For the text-containing cell, return its midpoint in [X, Y] coordinate format. 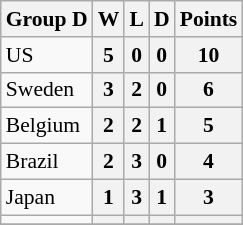
Belgium [47, 126]
US [47, 55]
Group D [47, 19]
4 [209, 162]
D [162, 19]
6 [209, 90]
10 [209, 55]
Points [209, 19]
Brazil [47, 162]
Sweden [47, 90]
W [109, 19]
Japan [47, 197]
L [136, 19]
